Locate the cell with the specified text and output its [X, Y] center coordinate. 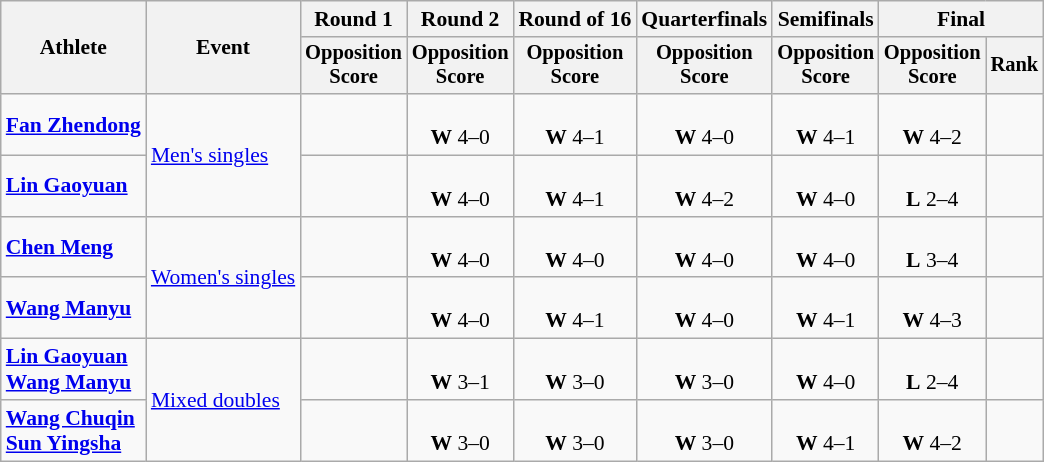
Round 1 [354, 19]
Wang ChuqinSun Yingsha [74, 430]
Rank [1015, 66]
Round 2 [460, 19]
W 4–3 [932, 308]
Final [961, 19]
Event [223, 48]
Athlete [74, 48]
Women's singles [223, 278]
Wang Manyu [74, 308]
Quarterfinals [704, 19]
L 3–4 [932, 248]
Fan Zhendong [74, 124]
Lin Gaoyuan [74, 186]
Semifinals [826, 19]
W 3–1 [460, 370]
Mixed doubles [223, 400]
Chen Meng [74, 248]
Round of 16 [574, 19]
Men's singles [223, 155]
Lin GaoyuanWang Manyu [74, 370]
